From the cell containing the given text, extract its center point as [x, y] coordinate. 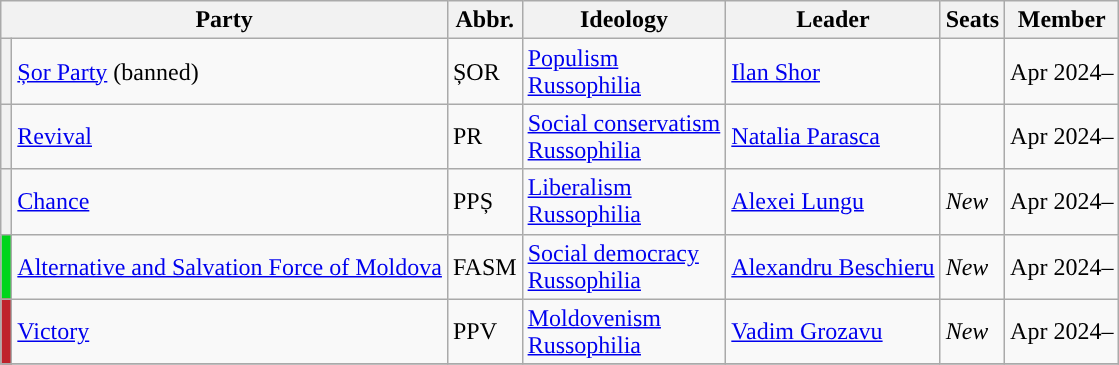
ȘOR [484, 72]
Alternative and Salvation Force of Moldova [230, 266]
LiberalismRussophilia [624, 202]
PopulismRussophilia [624, 72]
Alexei Lungu [833, 202]
Ideology [624, 20]
Revival [230, 136]
FASM [484, 266]
Chance [230, 202]
PPV [484, 332]
PPȘ [484, 202]
Social democracyRussophilia [624, 266]
Natalia Parasca [833, 136]
Party [224, 20]
Vadim Grozavu [833, 332]
Șor Party (banned) [230, 72]
Leader [833, 20]
MoldovenismRussophilia [624, 332]
PR [484, 136]
Ilan Shor [833, 72]
Seats [972, 20]
Alexandru Beschieru [833, 266]
Victory [230, 332]
Abbr. [484, 20]
Member [1062, 20]
Social conservatismRussophilia [624, 136]
